Detect which cell encompasses the target text, then output its (x, y) center coordinate. 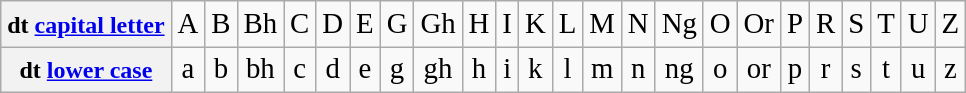
h (479, 70)
E (366, 24)
M (602, 24)
Bh (260, 24)
dt lower case (86, 70)
K (535, 24)
s (856, 70)
Gh (438, 24)
d (333, 70)
D (333, 24)
T (886, 24)
c (300, 70)
C (300, 24)
O (720, 24)
k (535, 70)
P (794, 24)
or (758, 70)
R (825, 24)
bh (260, 70)
dt capital letter (86, 24)
Or (758, 24)
o (720, 70)
m (602, 70)
Z (950, 24)
p (794, 70)
n (638, 70)
N (638, 24)
ng (679, 70)
I (508, 24)
u (918, 70)
B (221, 24)
G (397, 24)
Ng (679, 24)
gh (438, 70)
i (508, 70)
L (568, 24)
A (188, 24)
z (950, 70)
e (366, 70)
H (479, 24)
t (886, 70)
b (221, 70)
a (188, 70)
r (825, 70)
l (568, 70)
S (856, 24)
g (397, 70)
U (918, 24)
